Provide the (x, y) coordinate of the cell's center where the given text is located.  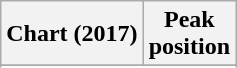
Peakposition (189, 34)
Chart (2017) (72, 34)
